Capture the cell that displays the provided text and extract its [x, y] central coordinate. 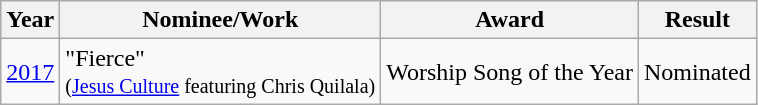
Nominated [698, 72]
"Fierce"(Jesus Culture featuring Chris Quilala) [220, 72]
Nominee/Work [220, 20]
Year [30, 20]
Result [698, 20]
Worship Song of the Year [510, 72]
2017 [30, 72]
Award [510, 20]
